Provide the (X, Y) coordinate of the cell's center where the given text is located.  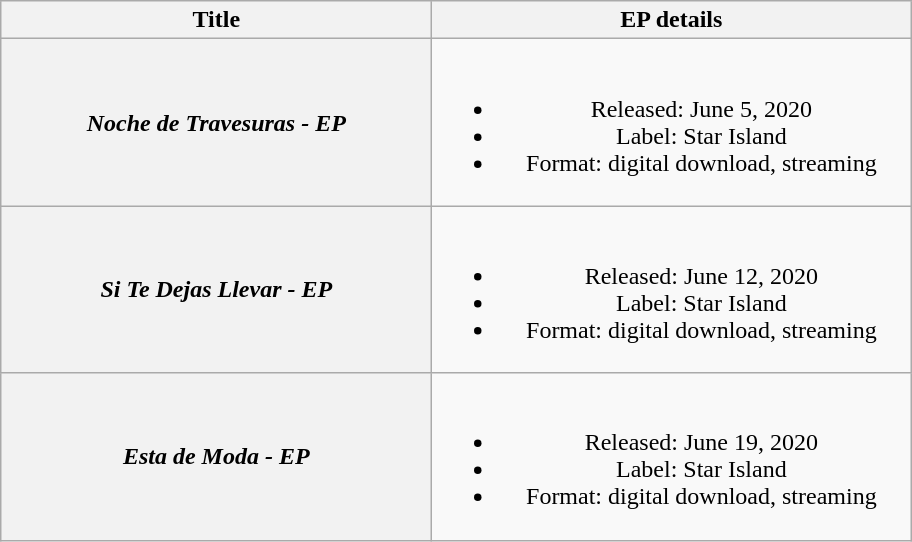
Noche de Travesuras - EP (216, 122)
EP details (672, 20)
Released: June 5, 2020Label: Star IslandFormat: digital download, streaming (672, 122)
Title (216, 20)
Released: June 19, 2020Label: Star IslandFormat: digital download, streaming (672, 456)
Esta de Moda - EP (216, 456)
Si Te Dejas Llevar - EP (216, 290)
Released: June 12, 2020Label: Star IslandFormat: digital download, streaming (672, 290)
